Detect which cell encompasses the target text, then output its [x, y] center coordinate. 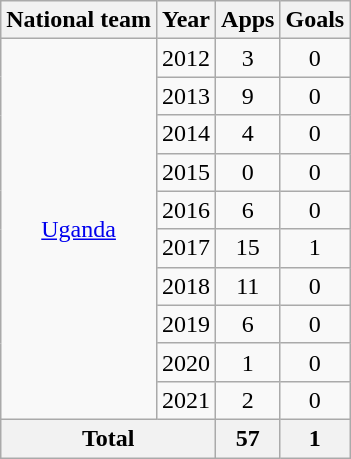
2019 [186, 324]
2017 [186, 248]
57 [248, 438]
2021 [186, 400]
2020 [186, 362]
2013 [186, 96]
Year [186, 20]
2016 [186, 210]
15 [248, 248]
2 [248, 400]
2014 [186, 134]
Goals [315, 20]
11 [248, 286]
4 [248, 134]
Total [108, 438]
Uganda [79, 230]
2015 [186, 172]
3 [248, 58]
2018 [186, 286]
2012 [186, 58]
Apps [248, 20]
9 [248, 96]
National team [79, 20]
